Find where the given text appears and provide that cell's center as (x, y) coordinate. 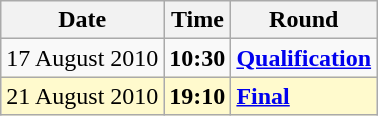
Qualification (304, 58)
17 August 2010 (82, 58)
10:30 (198, 58)
Time (198, 20)
21 August 2010 (82, 96)
Round (304, 20)
Final (304, 96)
19:10 (198, 96)
Date (82, 20)
